Provide the [x, y] coordinate of the cell's center where the given text is located.  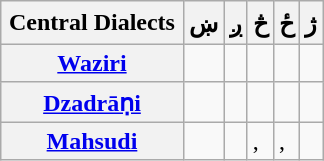
ځ [286, 23]
Central Dialects [92, 23]
Dzadrāṇi [92, 102]
ژ [310, 23]
ږ [236, 23]
Mahsudi [92, 141]
Waziri [92, 63]
ښ [204, 23]
څ [260, 23]
